Capture the cell that displays the provided text and extract its (x, y) central coordinate. 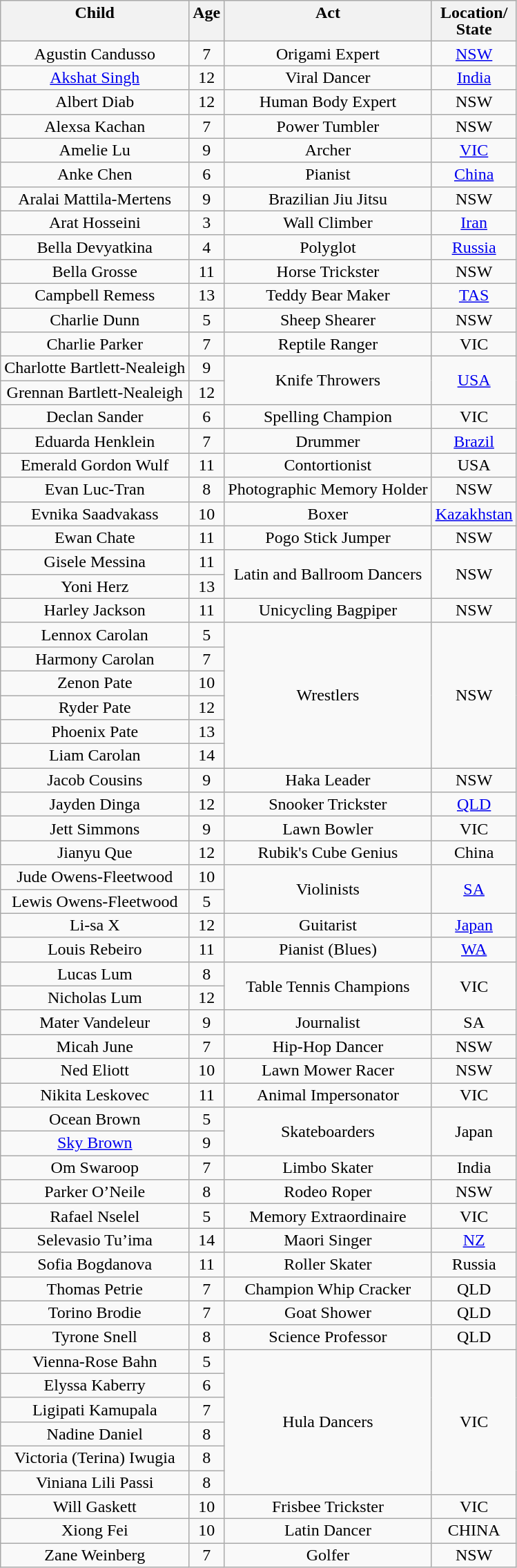
Jayden Dinga (95, 804)
Ocean Brown (95, 1119)
Pianist (328, 174)
Lawn Mower Racer (328, 1071)
Guitarist (328, 926)
Ligipati Kamupala (95, 1409)
Grennan Bartlett-Nealeigh (95, 392)
Sofia Bogdanova (95, 1264)
TAS (474, 296)
Ewan Chate (95, 537)
Viniana Lili Passi (95, 1482)
Campbell Remess (95, 296)
Will Gaskett (95, 1507)
Torino Brodie (95, 1312)
Declan Sander (95, 417)
Phoenix Pate (95, 732)
Sheep Shearer (328, 321)
Emerald Gordon Wulf (95, 466)
Eduarda Henklein (95, 441)
Gisele Messina (95, 562)
Rodeo Roper (328, 1192)
Reptile Ranger (328, 344)
Wrestlers (328, 695)
Arat Hosseini (95, 222)
Xiong Fei (95, 1531)
Photographic Memory Holder (328, 489)
Pogo Stick Jumper (328, 537)
Power Tumbler (328, 126)
Lucas Lum (95, 974)
Iran (474, 222)
Vienna-Rose Bahn (95, 1361)
Aralai Mattila-Mertens (95, 199)
Tyrone Snell (95, 1337)
Skateboarders (328, 1131)
Horse Trickster (328, 271)
Maori Singer (328, 1241)
Limbo Skater (328, 1167)
Om Swaroop (95, 1167)
Contortionist (328, 466)
Spelling Champion (328, 417)
Bella Devyatkina (95, 247)
Animal Impersonator (328, 1096)
Rafael Nselel (95, 1216)
Micah June (95, 1046)
Nicholas Lum (95, 997)
Ned Eliott (95, 1071)
Age (207, 21)
Evan Luc-Tran (95, 489)
4 (207, 247)
Haka Leader (328, 781)
Violinists (328, 889)
Harley Jackson (95, 611)
Zenon Pate (95, 682)
Pianist (Blues) (328, 949)
Frisbee Trickster (328, 1507)
Wall Climber (328, 222)
Yoni Herz (95, 586)
Child (95, 21)
Unicycling Bagpiper (328, 611)
Parker O’Neile (95, 1192)
Lawn Bowler (328, 829)
Elyssa Kaberry (95, 1386)
Alexsa Kachan (95, 126)
Table Tennis Champions (328, 986)
Drummer (328, 441)
Liam Carolan (95, 756)
Albert Diab (95, 102)
Brazil (474, 441)
Goat Shower (328, 1312)
Snooker Trickster (328, 804)
Boxer (328, 514)
Jacob Cousins (95, 781)
CHINA (474, 1531)
Thomas Petrie (95, 1289)
Memory Extraordinaire (328, 1216)
Golfer (328, 1556)
Charlotte Bartlett-Nealeigh (95, 369)
Rubik's Cube Genius (328, 852)
Roller Skater (328, 1264)
Jianyu Que (95, 852)
Sky Brown (95, 1144)
Champion Whip Cracker (328, 1289)
Nadine Daniel (95, 1434)
Polyglot (328, 247)
Nikita Leskovec (95, 1096)
Agustin Candusso (95, 54)
WA (474, 949)
Mater Vandeleur (95, 1022)
Hula Dancers (328, 1422)
Jude Owens-Fleetwood (95, 877)
Ryder Pate (95, 707)
Lewis Owens-Fleetwood (95, 901)
3 (207, 222)
Human Body Expert (328, 102)
Teddy Bear Maker (328, 296)
Journalist (328, 1022)
Lennox Carolan (95, 634)
Li-sa X (95, 926)
Latin and Ballroom Dancers (328, 574)
Anke Chen (95, 174)
Louis Rebeiro (95, 949)
Brazilian Jiu Jitsu (328, 199)
Amelie Lu (95, 151)
Zane Weinberg (95, 1556)
Origami Expert (328, 54)
Science Professor (328, 1337)
Location/State (474, 21)
Selevasio Tu’ima (95, 1241)
Jett Simmons (95, 829)
Victoria (Terina) Iwugia (95, 1457)
Viral Dancer (328, 77)
Archer (328, 151)
Evnika Saadvakass (95, 514)
Harmony Carolan (95, 659)
Charlie Dunn (95, 321)
Bella Grosse (95, 271)
Akshat Singh (95, 77)
NZ (474, 1241)
Latin Dancer (328, 1531)
Kazakhstan (474, 514)
Knife Throwers (328, 381)
Charlie Parker (95, 344)
Hip-Hop Dancer (328, 1046)
Act (328, 21)
